Identify which cell holds the provided text, then report its [X, Y] central coordinate. 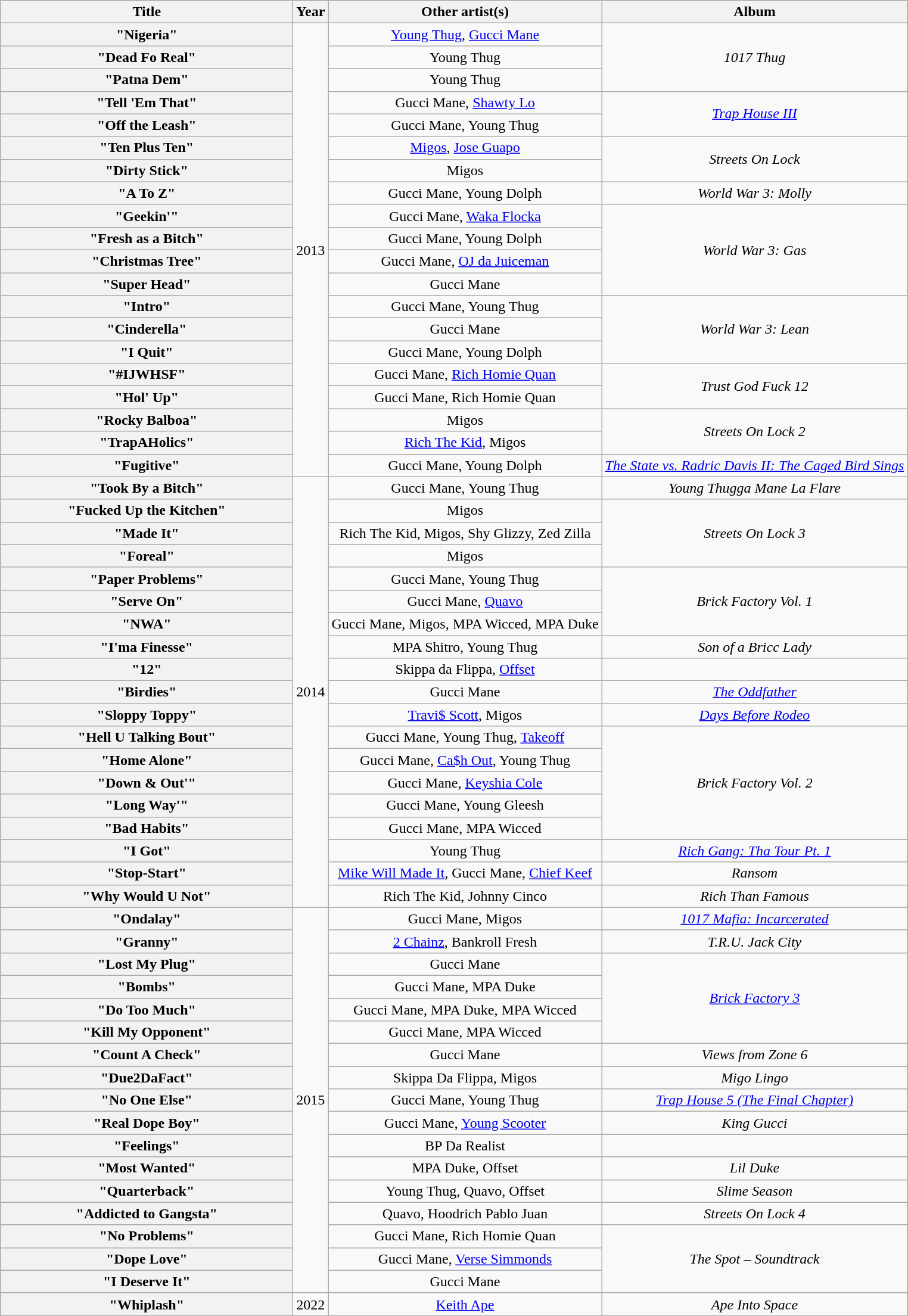
2022 [311, 1304]
"Intro" [147, 307]
King Gucci [754, 1123]
Trust God Fuck 12 [754, 386]
Ape Into Space [754, 1304]
"Home Alone" [147, 760]
Gucci Mane, OJ da Juiceman [465, 261]
MPA Duke, Offset [465, 1168]
Migos, Jose Guapo [465, 148]
"NWA" [147, 624]
Year [311, 12]
Migo Lingo [754, 1078]
Gucci Mane, Ca$h Out, Young Thug [465, 760]
Gucci Mane, Young Thug, Takeoff [465, 738]
Rich Than Famous [754, 896]
Views from Zone 6 [754, 1055]
"Off the Leash" [147, 125]
Trap House III [754, 114]
2015 [311, 1100]
Gucci Mane, Migos [465, 919]
Rich The Kid, Migos [465, 443]
Album [754, 12]
"Addicted to Gangsta" [147, 1214]
"Quarterback" [147, 1191]
Son of a Bricc Lady [754, 646]
"Rocky Balboa" [147, 420]
The State vs. Radric Davis II: The Caged Bird Sings [754, 465]
"Geekin'" [147, 216]
Other artist(s) [465, 12]
Rich Gang: Tha Tour Pt. 1 [754, 851]
"Patna Dem" [147, 80]
Gucci Mane, Verse Simmonds [465, 1259]
"I'ma Finesse" [147, 646]
"#IJWHSF" [147, 375]
"Granny" [147, 941]
Days Before Rodeo [754, 715]
Streets On Lock 4 [754, 1214]
Title [147, 12]
Brick Factory Vol. 1 [754, 601]
Lil Duke [754, 1168]
"Birdies" [147, 692]
Mike Will Made It, Gucci Mane, Chief Keef [465, 873]
1017 Thug [754, 57]
"Serve On" [147, 601]
"I Got" [147, 851]
Rich The Kid, Migos, Shy Glizzy, Zed Zilla [465, 533]
"Sloppy Toppy" [147, 715]
"Dope Love" [147, 1259]
"Count A Check" [147, 1055]
Skippa da Flippa, Offset [465, 670]
Gucci Mane, Waka Flocka [465, 216]
Travi$ Scott, Migos [465, 715]
2 Chainz, Bankroll Fresh [465, 941]
"Whiplash" [147, 1304]
Gucci Mane, Migos, MPA Wicced, MPA Duke [465, 624]
Skippa Da Flippa, Migos [465, 1078]
"Fugitive" [147, 465]
"Christmas Tree" [147, 261]
"Down & Out'" [147, 783]
2013 [311, 250]
"Tell 'Em That" [147, 102]
"Long Way'" [147, 805]
Brick Factory 3 [754, 998]
"Paper Problems" [147, 578]
Slime Season [754, 1191]
"Hol' Up" [147, 397]
Gucci Mane, MPA Duke [465, 987]
"Stop-Start" [147, 873]
"Feelings" [147, 1146]
Trap House 5 (The Final Chapter) [754, 1100]
Brick Factory Vol. 2 [754, 783]
Young Thugga Mane La Flare [754, 488]
World War 3: Gas [754, 250]
"Kill My Opponent" [147, 1032]
World War 3: Lean [754, 329]
"Ondalay" [147, 919]
Keith Ape [465, 1304]
BP Da Realist [465, 1146]
"Hell U Talking Bout" [147, 738]
Gucci Mane, Quavo [465, 601]
"No One Else" [147, 1100]
"A To Z" [147, 193]
"Bombs" [147, 987]
"Why Would U Not" [147, 896]
Gucci Mane, MPA Duke, MPA Wicced [465, 1010]
Streets On Lock 3 [754, 533]
Streets On Lock [754, 159]
"Lost My Plug" [147, 964]
T.R.U. Jack City [754, 941]
"Dead Fo Real" [147, 57]
"TrapAHolics" [147, 443]
Ransom [754, 873]
"I Quit" [147, 352]
"Took By a Bitch" [147, 488]
"Nigeria" [147, 35]
Young Thug, Gucci Mane [465, 35]
"Fresh as a Bitch" [147, 238]
"Dirty Stick" [147, 170]
Streets On Lock 2 [754, 431]
Gucci Mane, Keyshia Cole [465, 783]
Young Thug, Quavo, Offset [465, 1191]
"Most Wanted" [147, 1168]
World War 3: Molly [754, 193]
"Cinderella" [147, 329]
1017 Mafia: Incarcerated [754, 919]
Gucci Mane, Shawty Lo [465, 102]
"Foreal" [147, 556]
"12" [147, 670]
"Real Dope Boy" [147, 1123]
The Spot – Soundtrack [754, 1259]
Gucci Mane, Young Scooter [465, 1123]
"No Problems" [147, 1236]
Gucci Mane, Young Gleesh [465, 805]
"Ten Plus Ten" [147, 148]
"I Deserve It" [147, 1281]
The Oddfather [754, 692]
"Fucked Up the Kitchen" [147, 511]
Rich The Kid, Johnny Cinco [465, 896]
"Made It" [147, 533]
2014 [311, 692]
Quavo, Hoodrich Pablo Juan [465, 1214]
"Do Too Much" [147, 1010]
"Super Head" [147, 284]
"Due2DaFact" [147, 1078]
MPA Shitro, Young Thug [465, 646]
"Bad Habits" [147, 828]
